Find where the given text appears and provide that cell's center as (X, Y) coordinate. 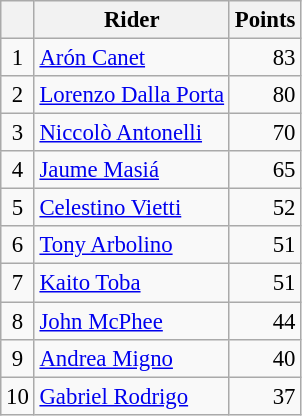
Kaito Toba (132, 283)
9 (18, 358)
Points (264, 20)
8 (18, 321)
Celestino Vietti (132, 208)
3 (18, 133)
1 (18, 58)
80 (264, 95)
Jaume Masiá (132, 170)
70 (264, 133)
Niccolò Antonelli (132, 133)
5 (18, 208)
37 (264, 396)
Tony Arbolino (132, 245)
Lorenzo Dalla Porta (132, 95)
Andrea Migno (132, 358)
6 (18, 245)
2 (18, 95)
52 (264, 208)
Arón Canet (132, 58)
10 (18, 396)
40 (264, 358)
John McPhee (132, 321)
7 (18, 283)
4 (18, 170)
44 (264, 321)
Gabriel Rodrigo (132, 396)
83 (264, 58)
Rider (132, 20)
65 (264, 170)
